Extract the (x, y) coordinate from the center of the cell holding the provided text.  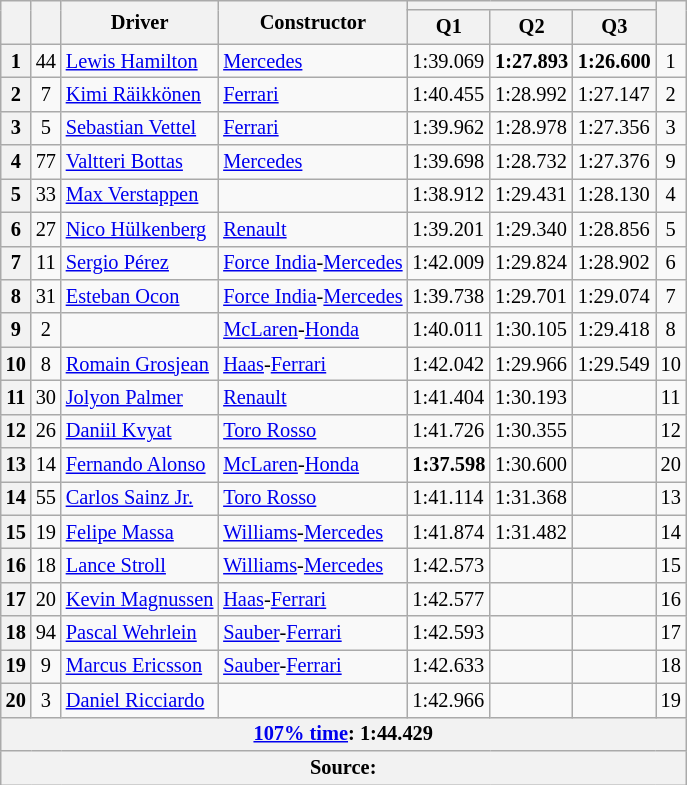
Marcus Ericsson (140, 666)
1:39.738 (448, 296)
Jolyon Palmer (140, 397)
1:30.355 (532, 431)
Romain Grosjean (140, 364)
1:42.573 (448, 565)
27 (46, 229)
1:28.992 (532, 94)
Felipe Massa (140, 532)
1:28.902 (614, 263)
Lewis Hamilton (140, 61)
77 (46, 162)
1:27.376 (614, 162)
26 (46, 431)
1:27.893 (532, 61)
55 (46, 498)
Lance Stroll (140, 565)
Sebastian Vettel (140, 128)
Nico Hülkenberg (140, 229)
94 (46, 633)
1:42.633 (448, 666)
33 (46, 195)
Valtteri Bottas (140, 162)
Kevin Magnussen (140, 599)
1:31.368 (532, 498)
1:29.701 (532, 296)
Daniil Kvyat (140, 431)
1:29.431 (532, 195)
1:29.824 (532, 263)
1:40.011 (448, 330)
107% time: 1:44.429 (344, 734)
1:29.340 (532, 229)
1:30.105 (532, 330)
Driver (140, 22)
Q1 (448, 27)
30 (46, 397)
1:26.600 (614, 61)
Pascal Wehrlein (140, 633)
Sergio Pérez (140, 263)
31 (46, 296)
1:29.418 (614, 330)
1:39.069 (448, 61)
1:38.912 (448, 195)
Carlos Sainz Jr. (140, 498)
Fernando Alonso (140, 465)
1:42.577 (448, 599)
1:28.978 (532, 128)
44 (46, 61)
1:42.042 (448, 364)
Kimi Räikkönen (140, 94)
1:40.455 (448, 94)
1:39.201 (448, 229)
1:29.074 (614, 296)
1:39.962 (448, 128)
1:30.193 (532, 397)
Constructor (312, 22)
1:42.593 (448, 633)
1:28.856 (614, 229)
1:29.966 (532, 364)
1:41.726 (448, 431)
1:41.114 (448, 498)
1:42.966 (448, 700)
1:37.598 (448, 465)
Q2 (532, 27)
1:27.147 (614, 94)
Esteban Ocon (140, 296)
1:39.698 (448, 162)
1:27.356 (614, 128)
Source: (344, 767)
1:29.549 (614, 364)
Max Verstappen (140, 195)
1:42.009 (448, 263)
1:30.600 (532, 465)
1:28.732 (532, 162)
1:41.874 (448, 532)
1:41.404 (448, 397)
Daniel Ricciardo (140, 700)
1:31.482 (532, 532)
1:28.130 (614, 195)
Q3 (614, 27)
